For the text-containing cell, return its midpoint in [X, Y] coordinate format. 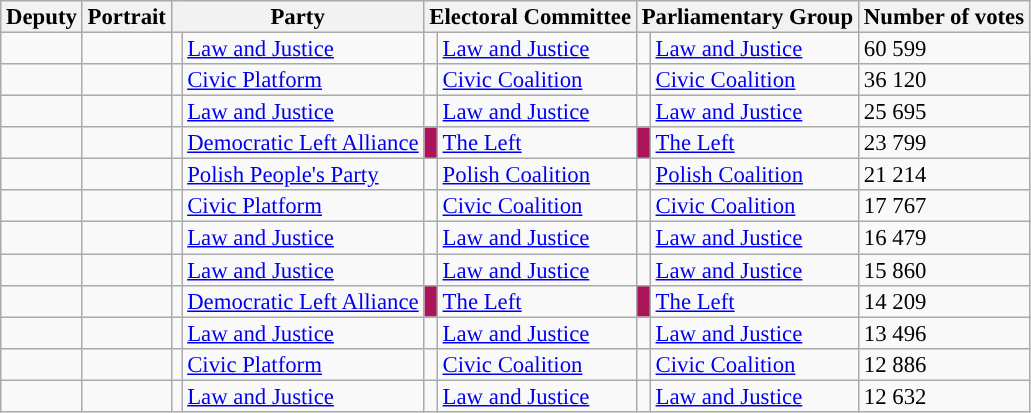
17 767 [944, 206]
12 632 [944, 396]
13 496 [944, 333]
Deputy [42, 17]
Party [298, 17]
Parliamentary Group [747, 17]
Polish People's Party [303, 175]
Portrait [126, 17]
36 120 [944, 80]
14 209 [944, 301]
60 599 [944, 49]
12 886 [944, 364]
15 860 [944, 270]
Electoral Committee [530, 17]
21 214 [944, 175]
25 695 [944, 112]
23 799 [944, 143]
Number of votes [944, 17]
16 479 [944, 238]
